Detect which cell encompasses the target text, then output its (X, Y) center coordinate. 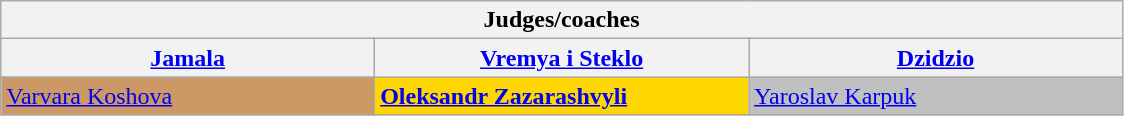
Jamala (188, 58)
Judges/coaches (562, 20)
Vremya i Steklo (562, 58)
Dzidzio (936, 58)
Varvara Koshova (188, 96)
Oleksandr Zazarashvyli (562, 96)
Yaroslav Karpuk (936, 96)
